Pinpoint the cell where the given text exists, returning its [X, Y] midpoint coordinate. 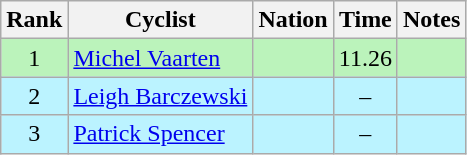
Cyclist [160, 20]
Rank [34, 20]
2 [34, 96]
Time [365, 20]
1 [34, 58]
Nation [293, 20]
3 [34, 134]
Leigh Barczewski [160, 96]
Notes [431, 20]
Patrick Spencer [160, 134]
Michel Vaarten [160, 58]
11.26 [365, 58]
